Provide the (X, Y) coordinate of the cell's center where the given text is located.  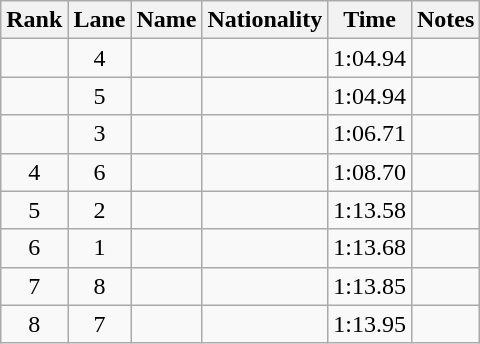
1:13.85 (370, 286)
3 (100, 134)
1:08.70 (370, 172)
Nationality (265, 20)
2 (100, 210)
Lane (100, 20)
1:13.95 (370, 324)
Name (166, 20)
Notes (445, 20)
1:13.68 (370, 248)
1:06.71 (370, 134)
Rank (34, 20)
1 (100, 248)
1:13.58 (370, 210)
Time (370, 20)
